From the cell containing the given text, extract its center point as (x, y) coordinate. 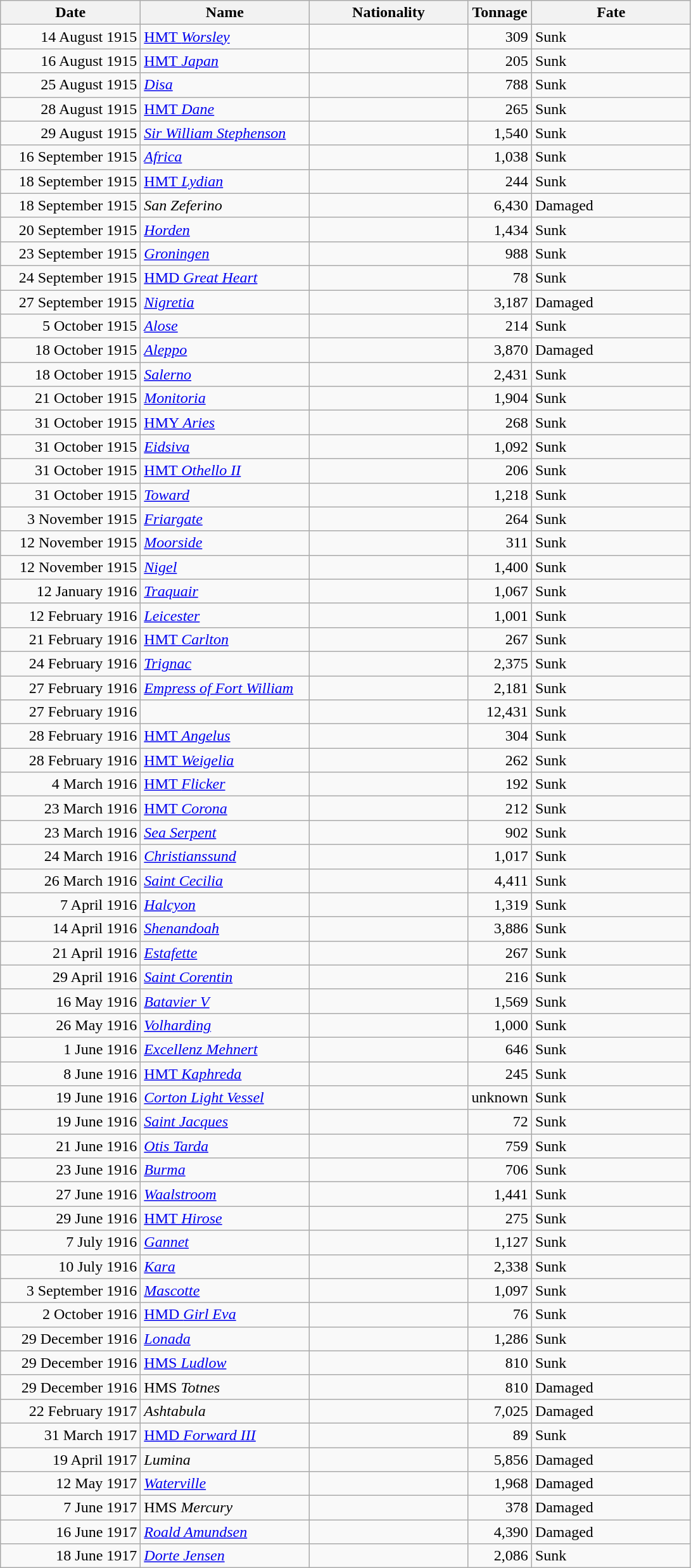
HMT Hirose (225, 1218)
78 (500, 277)
20 September 1915 (71, 229)
Fate (611, 13)
HMT Lydian (225, 181)
Traquair (225, 591)
378 (500, 1508)
23 September 1915 (71, 253)
HMT Kaphreda (225, 1074)
Alose (225, 326)
275 (500, 1218)
1,097 (500, 1291)
1,319 (500, 905)
Waterville (225, 1484)
311 (500, 543)
2,375 (500, 663)
3 September 1916 (71, 1291)
unknown (500, 1098)
HMT Othello II (225, 471)
309 (500, 37)
Monitoria (225, 398)
Africa (225, 157)
Tonnage (500, 13)
7 April 1916 (71, 905)
788 (500, 85)
Saint Cecilia (225, 881)
76 (500, 1315)
Moorside (225, 543)
304 (500, 736)
706 (500, 1170)
Leicester (225, 615)
Volharding (225, 1025)
Nationality (389, 13)
Disa (225, 85)
29 June 1916 (71, 1218)
Dorte Jensen (225, 1556)
1,038 (500, 157)
24 September 1915 (71, 277)
1,540 (500, 133)
2,338 (500, 1266)
Mascotte (225, 1291)
12 February 1916 (71, 615)
24 February 1916 (71, 663)
25 August 1915 (71, 85)
Toward (225, 495)
7 July 1916 (71, 1242)
1,000 (500, 1025)
Date (71, 13)
10 July 1916 (71, 1266)
Estafette (225, 953)
HMY Aries (225, 423)
18 June 1917 (71, 1556)
3,870 (500, 350)
5,856 (500, 1459)
Name (225, 13)
Saint Jacques (225, 1122)
1,400 (500, 567)
206 (500, 471)
16 September 1915 (71, 157)
1,001 (500, 615)
3 November 1915 (71, 519)
988 (500, 253)
268 (500, 423)
Groningen (225, 253)
21 June 1916 (71, 1146)
72 (500, 1122)
16 August 1915 (71, 61)
HMT Flicker (225, 784)
HMD Girl Eva (225, 1315)
Sir William Stephenson (225, 133)
Batavier V (225, 1001)
28 August 1915 (71, 109)
HMS Ludlow (225, 1363)
21 April 1916 (71, 953)
Gannet (225, 1242)
HMS Mercury (225, 1508)
Nigretia (225, 302)
Excellenz Mehnert (225, 1049)
2,086 (500, 1556)
1 June 1916 (71, 1049)
HMT Carlton (225, 639)
26 March 1916 (71, 881)
Eidsiva (225, 447)
5 October 1915 (71, 326)
6,430 (500, 205)
HMT Angelus (225, 736)
1,017 (500, 857)
29 August 1915 (71, 133)
Kara (225, 1266)
4,411 (500, 881)
245 (500, 1074)
Lonada (225, 1339)
3,187 (500, 302)
646 (500, 1049)
1,904 (500, 398)
23 June 1916 (71, 1170)
16 June 1917 (71, 1532)
1,127 (500, 1242)
Corton Light Vessel (225, 1098)
264 (500, 519)
Ashtabula (225, 1411)
Shenandoah (225, 929)
89 (500, 1435)
HMD Forward III (225, 1435)
Salerno (225, 374)
192 (500, 784)
12 January 1916 (71, 591)
22 February 1917 (71, 1411)
Sea Serpent (225, 832)
1,067 (500, 591)
265 (500, 109)
759 (500, 1146)
Trignac (225, 663)
4,390 (500, 1532)
2,181 (500, 687)
3,886 (500, 929)
Waalstroom (225, 1194)
216 (500, 977)
1,569 (500, 1001)
HMT Worsley (225, 37)
14 April 1916 (71, 929)
8 June 1916 (71, 1074)
Lumina (225, 1459)
212 (500, 808)
1,286 (500, 1339)
244 (500, 181)
27 June 1916 (71, 1194)
7,025 (500, 1411)
14 August 1915 (71, 37)
HMD Great Heart (225, 277)
1,441 (500, 1194)
2 October 1916 (71, 1315)
Otis Tarda (225, 1146)
902 (500, 832)
21 February 1916 (71, 639)
Saint Corentin (225, 977)
HMS Totnes (225, 1387)
1,968 (500, 1484)
Friargate (225, 519)
4 March 1916 (71, 784)
1,434 (500, 229)
2,431 (500, 374)
Nigel (225, 567)
29 April 1916 (71, 977)
Burma (225, 1170)
262 (500, 760)
12,431 (500, 712)
12 May 1917 (71, 1484)
16 May 1916 (71, 1001)
Roald Amundsen (225, 1532)
27 September 1915 (71, 302)
San Zeferino (225, 205)
21 October 1915 (71, 398)
HMT Dane (225, 109)
Halcyon (225, 905)
Aleppo (225, 350)
24 March 1916 (71, 857)
19 April 1917 (71, 1459)
1,092 (500, 447)
31 March 1917 (71, 1435)
HMT Weigelia (225, 760)
HMT Japan (225, 61)
214 (500, 326)
7 June 1917 (71, 1508)
Christianssund (225, 857)
HMT Corona (225, 808)
26 May 1916 (71, 1025)
Horden (225, 229)
Empress of Fort William (225, 687)
205 (500, 61)
1,218 (500, 495)
